Search for the cell housing the specified text and yield its (x, y) center coordinate. 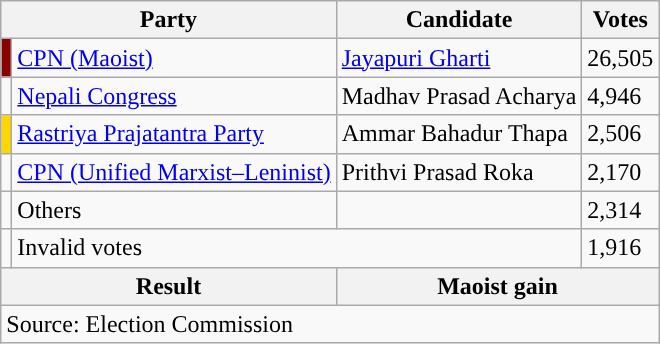
Rastriya Prajatantra Party (174, 134)
26,505 (620, 58)
CPN (Unified Marxist–Leninist) (174, 172)
Madhav Prasad Acharya (459, 96)
4,946 (620, 96)
Prithvi Prasad Roka (459, 172)
2,314 (620, 210)
Result (168, 286)
Candidate (459, 20)
CPN (Maoist) (174, 58)
2,170 (620, 172)
Party (168, 20)
2,506 (620, 134)
Nepali Congress (174, 96)
Others (174, 210)
Votes (620, 20)
Invalid votes (297, 248)
Source: Election Commission (330, 324)
Jayapuri Gharti (459, 58)
1,916 (620, 248)
Ammar Bahadur Thapa (459, 134)
Maoist gain (498, 286)
